From the cell containing the given text, extract its center point as [X, Y] coordinate. 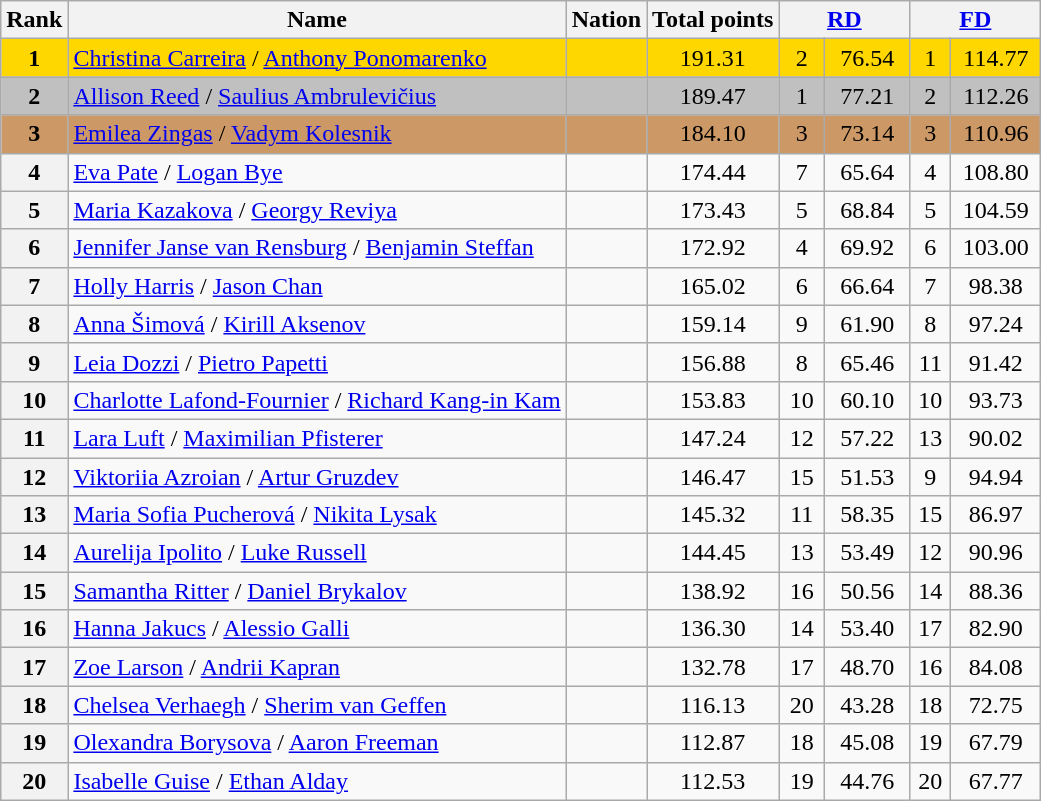
76.54 [868, 58]
48.70 [868, 667]
Leia Dozzi / Pietro Papetti [317, 362]
Aurelija Ipolito / Luke Russell [317, 553]
189.47 [713, 96]
Viktoriia Azroian / Artur Gruzdev [317, 477]
144.45 [713, 553]
Olexandra Borysova / Aaron Freeman [317, 743]
Eva Pate / Logan Bye [317, 172]
72.75 [996, 705]
Allison Reed / Saulius Ambrulevičius [317, 96]
61.90 [868, 324]
136.30 [713, 629]
50.56 [868, 591]
110.96 [996, 134]
51.53 [868, 477]
53.40 [868, 629]
172.92 [713, 248]
98.38 [996, 286]
112.53 [713, 781]
RD [844, 20]
43.28 [868, 705]
Samantha Ritter / Daniel Brykalov [317, 591]
FD [976, 20]
Jennifer Janse van Rensburg / Benjamin Steffan [317, 248]
Christina Carreira / Anthony Ponomarenko [317, 58]
Anna Šimová / Kirill Aksenov [317, 324]
114.77 [996, 58]
90.96 [996, 553]
Charlotte Lafond-Fournier / Richard Kang-in Kam [317, 400]
Isabelle Guise / Ethan Alday [317, 781]
174.44 [713, 172]
Holly Harris / Jason Chan [317, 286]
173.43 [713, 210]
108.80 [996, 172]
147.24 [713, 438]
57.22 [868, 438]
97.24 [996, 324]
65.46 [868, 362]
45.08 [868, 743]
Zoe Larson / Andrii Kapran [317, 667]
Maria Sofia Pucherová / Nikita Lysak [317, 515]
68.84 [868, 210]
103.00 [996, 248]
84.08 [996, 667]
138.92 [713, 591]
69.92 [868, 248]
104.59 [996, 210]
156.88 [713, 362]
77.21 [868, 96]
91.42 [996, 362]
159.14 [713, 324]
73.14 [868, 134]
Total points [713, 20]
Nation [606, 20]
116.13 [713, 705]
94.94 [996, 477]
90.02 [996, 438]
58.35 [868, 515]
Maria Kazakova / Georgy Reviya [317, 210]
165.02 [713, 286]
82.90 [996, 629]
153.83 [713, 400]
93.73 [996, 400]
86.97 [996, 515]
44.76 [868, 781]
191.31 [713, 58]
112.26 [996, 96]
132.78 [713, 667]
145.32 [713, 515]
Name [317, 20]
Hanna Jakucs / Alessio Galli [317, 629]
65.64 [868, 172]
67.79 [996, 743]
Chelsea Verhaegh / Sherim van Geffen [317, 705]
66.64 [868, 286]
184.10 [713, 134]
53.49 [868, 553]
Lara Luft / Maximilian Pfisterer [317, 438]
60.10 [868, 400]
88.36 [996, 591]
Rank [34, 20]
67.77 [996, 781]
Emilea Zingas / Vadym Kolesnik [317, 134]
112.87 [713, 743]
146.47 [713, 477]
